Provide the [X, Y] coordinate of the cell's center where the given text is located.  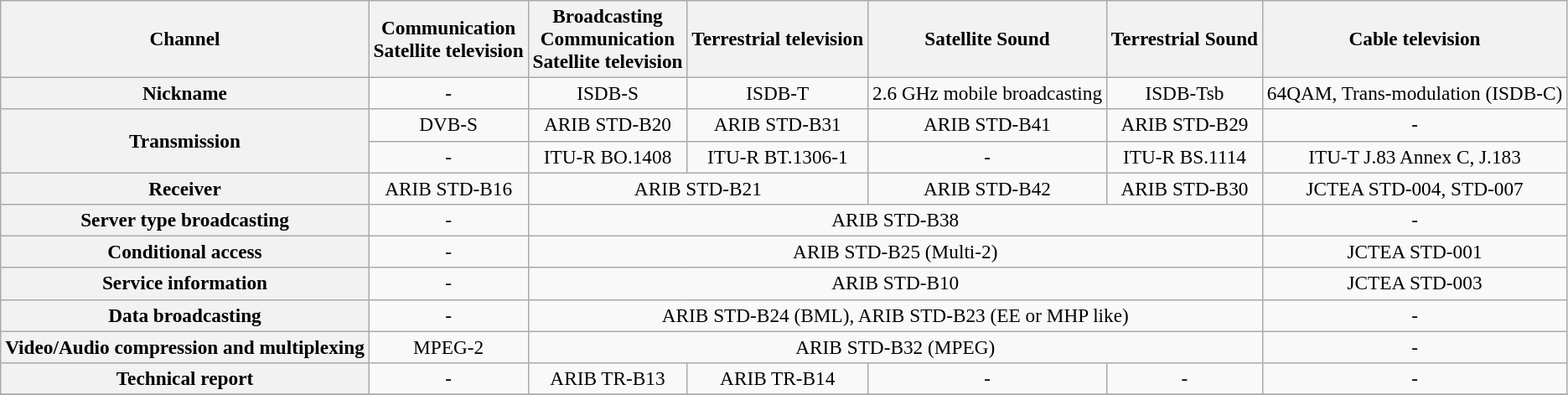
BroadcastingCommunicationSatellite television [608, 39]
Terrestrial television [778, 39]
Server type broadcasting [184, 220]
Conditional access [184, 252]
ARIB STD-B21 [698, 188]
ARIB STD-B24 (BML), ARIB STD-B23 (EE or MHP like) [895, 315]
ARIB STD-B20 [608, 125]
ARIB STD-B31 [778, 125]
ISDB-S [608, 93]
Cable television [1415, 39]
64QAM, Trans-modulation (ISDB-C) [1415, 93]
ARIB STD-B41 [987, 125]
Terrestrial Sound [1184, 39]
ARIB STD-B32 (MPEG) [895, 346]
2.6 GHz mobile broadcasting [987, 93]
ARIB TR-B13 [608, 378]
CommunicationSatellite television [448, 39]
ARIB STD-B42 [987, 188]
JCTEA STD-004, STD-007 [1415, 188]
Service information [184, 283]
ARIB STD-B16 [448, 188]
Receiver [184, 188]
DVB-S [448, 125]
ARIB STD-B29 [1184, 125]
ISDB-Tsb [1184, 93]
ISDB-T [778, 93]
ITU-R BO.1408 [608, 157]
ITU-R BT.1306-1 [778, 157]
Transmission [184, 141]
ARIB STD-B38 [895, 220]
Nickname [184, 93]
Satellite Sound [987, 39]
Channel [184, 39]
ITU-T J.83 Annex C, J.183 [1415, 157]
MPEG-2 [448, 346]
Technical report [184, 378]
ARIB STD-B10 [895, 283]
ARIB TR-B14 [778, 378]
JCTEA STD-003 [1415, 283]
ARIB STD-B30 [1184, 188]
Data broadcasting [184, 315]
Video/Audio compression and multiplexing [184, 346]
ITU-R BS.1114 [1184, 157]
ARIB STD-B25 (Multi-2) [895, 252]
JCTEA STD-001 [1415, 252]
